Capture the cell that displays the provided text and extract its (X, Y) central coordinate. 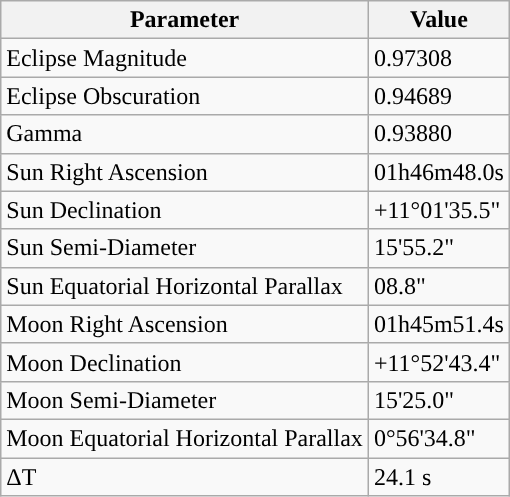
15'25.0" (438, 400)
01h45m51.4s (438, 324)
Moon Declination (185, 362)
Parameter (185, 20)
+11°52'43.4" (438, 362)
Sun Semi-Diameter (185, 248)
0.93880 (438, 134)
Value (438, 20)
ΔT (185, 477)
0.97308 (438, 58)
Sun Right Ascension (185, 172)
Moon Equatorial Horizontal Parallax (185, 438)
08.8" (438, 286)
24.1 s (438, 477)
+11°01'35.5" (438, 210)
Eclipse Obscuration (185, 96)
15'55.2" (438, 248)
Moon Right Ascension (185, 324)
Gamma (185, 134)
Sun Equatorial Horizontal Parallax (185, 286)
Moon Semi-Diameter (185, 400)
0°56'34.8" (438, 438)
01h46m48.0s (438, 172)
Sun Declination (185, 210)
0.94689 (438, 96)
Eclipse Magnitude (185, 58)
